Pinpoint the cell where the given text exists, returning its (x, y) midpoint coordinate. 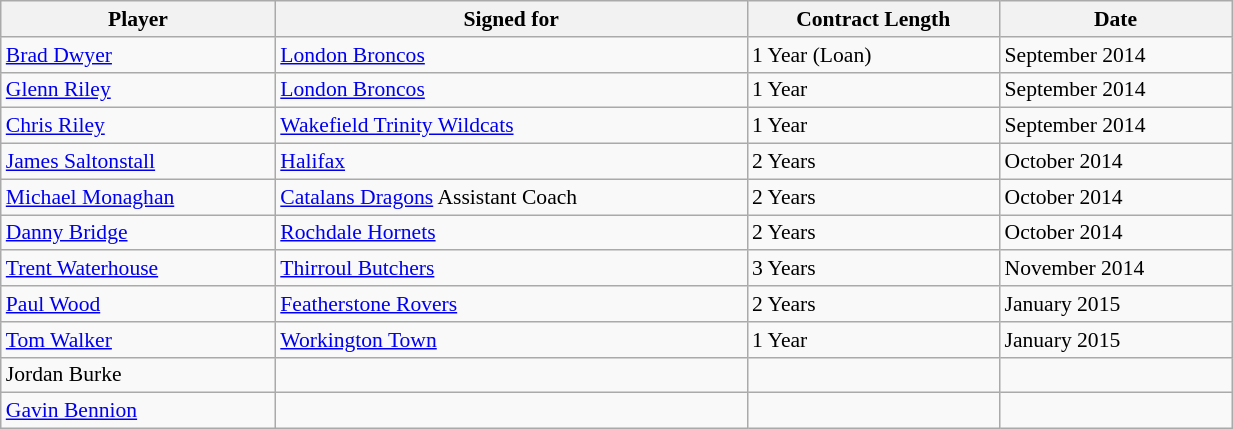
Rochdale Hornets (511, 233)
Chris Riley (138, 126)
Jordan Burke (138, 375)
Workington Town (511, 340)
1 Year (Loan) (873, 55)
Trent Waterhouse (138, 269)
James Saltonstall (138, 162)
Paul Wood (138, 304)
Featherstone Rovers (511, 304)
Danny Bridge (138, 233)
Player (138, 19)
Glenn Riley (138, 90)
Tom Walker (138, 340)
Michael Monaghan (138, 197)
Brad Dwyer (138, 55)
Signed for (511, 19)
Date (1115, 19)
Thirroul Butchers (511, 269)
Wakefield Trinity Wildcats (511, 126)
3 Years (873, 269)
Halifax (511, 162)
Catalans Dragons Assistant Coach (511, 197)
Gavin Bennion (138, 411)
Contract Length (873, 19)
November 2014 (1115, 269)
